Pinpoint the cell where the given text exists, returning its (X, Y) midpoint coordinate. 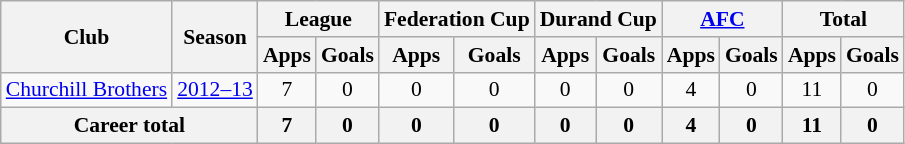
Federation Cup (457, 19)
Season (215, 36)
Durand Cup (598, 19)
League (318, 19)
AFC (722, 19)
Total (844, 19)
2012–13 (215, 90)
Club (86, 36)
Career total (130, 126)
Churchill Brothers (86, 90)
